Scan for the cell matching the given text and deliver its (X, Y) coordinate at center. 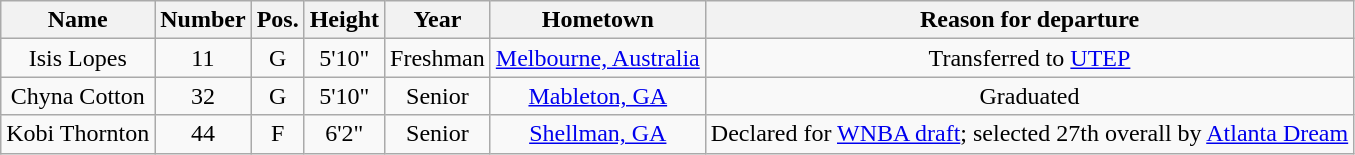
Shellman, GA (598, 134)
F (278, 134)
Isis Lopes (78, 58)
Reason for departure (1029, 20)
Declared for WNBA draft; selected 27th overall by Atlanta Dream (1029, 134)
Transferred to UTEP (1029, 58)
Chyna Cotton (78, 96)
Hometown (598, 20)
Pos. (278, 20)
Freshman (438, 58)
Year (438, 20)
Number (203, 20)
Mableton, GA (598, 96)
32 (203, 96)
6'2" (344, 134)
11 (203, 58)
Melbourne, Australia (598, 58)
Graduated (1029, 96)
Kobi Thornton (78, 134)
Name (78, 20)
Height (344, 20)
44 (203, 134)
